From the cell containing the given text, extract its center point as [X, Y] coordinate. 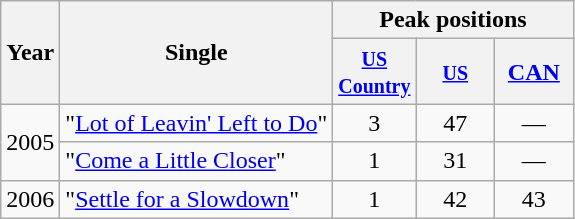
2005 [30, 142]
Peak positions [453, 20]
43 [534, 199]
Single [196, 52]
Year [30, 52]
2006 [30, 199]
31 [456, 161]
"Come a Little Closer" [196, 161]
42 [456, 199]
"Settle for a Slowdown" [196, 199]
47 [456, 123]
CAN [534, 72]
"Lot of Leavin' Left to Do" [196, 123]
3 [374, 123]
US [456, 72]
US Country [374, 72]
